Scan for the cell matching the given text and deliver its [x, y] coordinate at center. 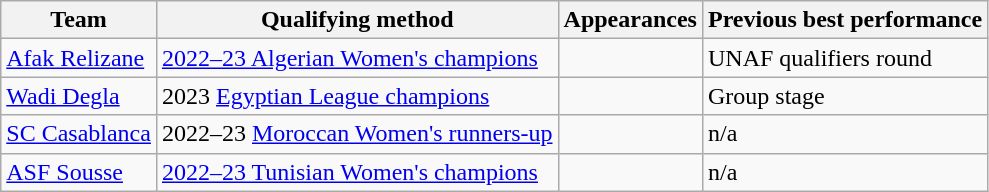
Qualifying method [357, 20]
Group stage [844, 96]
UNAF qualifiers round [844, 58]
2022–23 Moroccan Women's runners-up [357, 134]
ASF Sousse [79, 172]
2022–23 Tunisian Women's champions [357, 172]
Previous best performance [844, 20]
Wadi Degla [79, 96]
Afak Relizane [79, 58]
2023 Egyptian League champions [357, 96]
2022–23 Algerian Women's champions [357, 58]
Team [79, 20]
SC Casablanca [79, 134]
Appearances [630, 20]
